Pinpoint the cell where the given text exists, returning its (X, Y) midpoint coordinate. 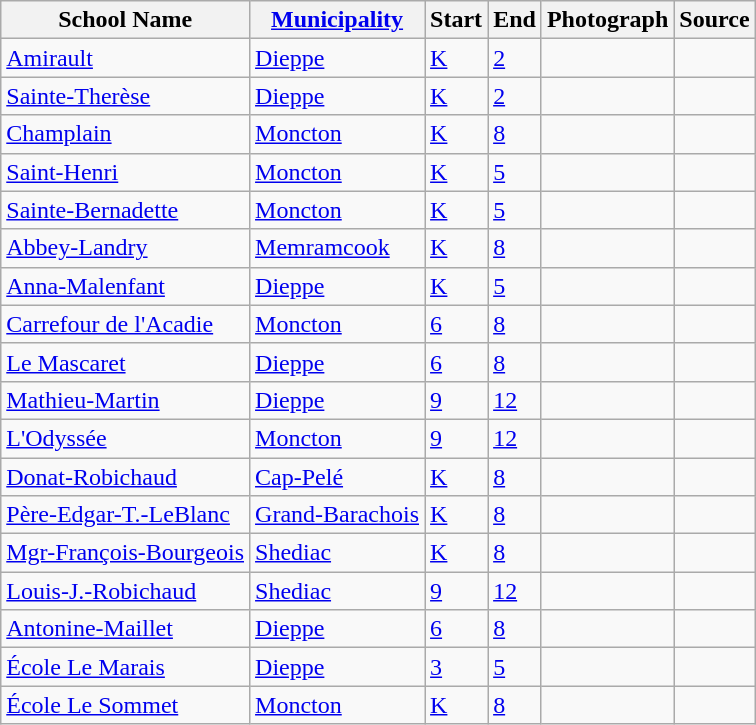
Memramcook (338, 248)
École Le Marais (126, 667)
Sainte-Therèse (126, 96)
Père-Edgar-T.-LeBlanc (126, 515)
Cap-Pelé (338, 477)
Anna-Malenfant (126, 286)
Municipality (338, 20)
School Name (126, 20)
End (515, 20)
École Le Sommet (126, 705)
Start (456, 20)
Louis-J.-Robichaud (126, 591)
Carrefour de l'Acadie (126, 324)
Amirault (126, 58)
Sainte-Bernadette (126, 210)
Grand-Barachois (338, 515)
Saint-Henri (126, 172)
Le Mascaret (126, 362)
Champlain (126, 134)
Photograph (607, 20)
3 (456, 667)
L'Odyssée (126, 438)
Antonine-Maillet (126, 629)
Source (714, 20)
Donat-Robichaud (126, 477)
Mathieu-Martin (126, 400)
Mgr-François-Bourgeois (126, 553)
Abbey-Landry (126, 248)
